Return the (x, y) coordinate for the center point of the cell that contains the specified text.  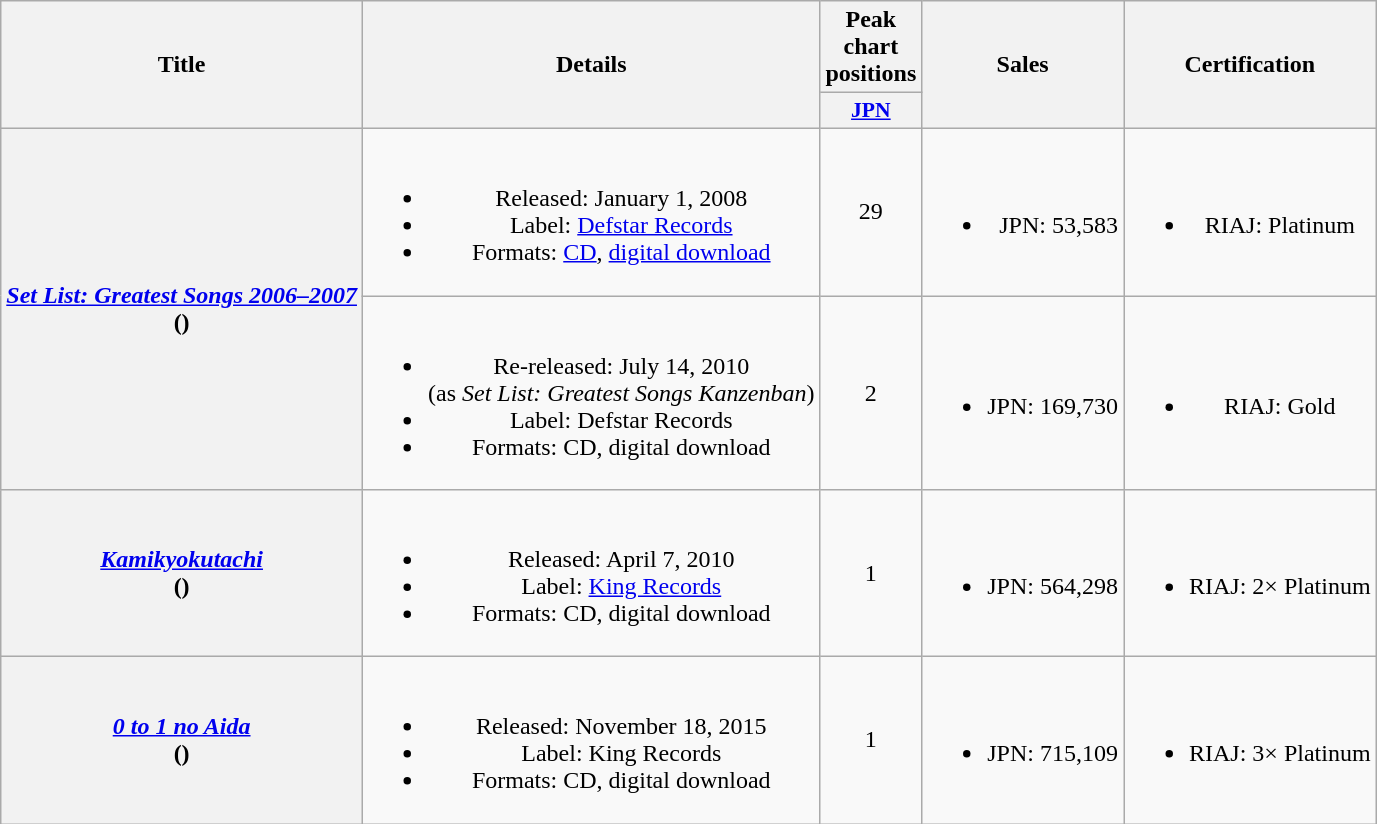
Released: November 18, 2015Label: King RecordsFormats: CD, digital download (592, 740)
Sales (1023, 65)
JPN: 169,730 (1023, 393)
RIAJ: 3× Platinum (1250, 740)
2 (871, 393)
JPN: 564,298 (1023, 574)
Kamikyokutachi() (182, 574)
Released: April 7, 2010Label: King RecordsFormats: CD, digital download (592, 574)
0 to 1 no Aida() (182, 740)
RIAJ: Platinum (1250, 212)
RIAJ: Gold (1250, 393)
29 (871, 212)
RIAJ: 2× Platinum (1250, 574)
Certification (1250, 65)
JPN: 53,583 (1023, 212)
JPN: 715,109 (1023, 740)
Released: January 1, 2008Label: Defstar RecordsFormats: CD, digital download (592, 212)
Peakchartpositions (871, 47)
Details (592, 65)
Set List: Greatest Songs 2006–2007() (182, 308)
JPN (871, 111)
Re-released: July 14, 2010(as Set List: Greatest Songs Kanzenban)Label: Defstar RecordsFormats: CD, digital download (592, 393)
Title (182, 65)
